Capture the cell that displays the provided text and extract its (x, y) central coordinate. 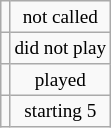
played (60, 80)
starting 5 (60, 111)
did not play (60, 48)
not called (60, 17)
